From the cell containing the given text, extract its center point as (x, y) coordinate. 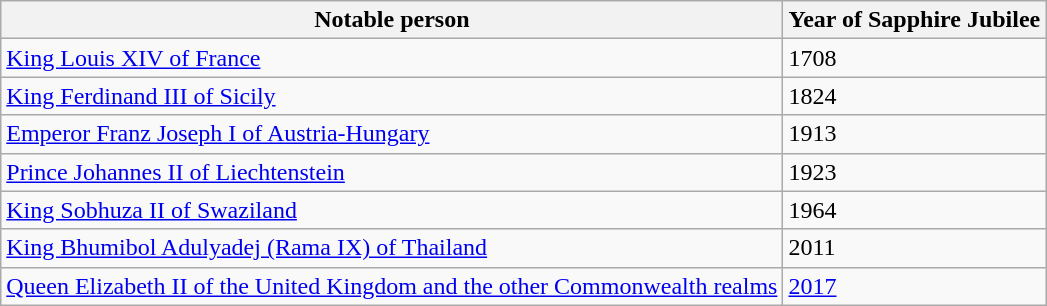
King Sobhuza II of Swaziland (392, 210)
Emperor Franz Joseph I of Austria-Hungary (392, 134)
King Ferdinand III of Sicily (392, 96)
1824 (914, 96)
2017 (914, 286)
1923 (914, 172)
King Louis XIV of France (392, 58)
Queen Elizabeth II of the United Kingdom and the other Commonwealth realms (392, 286)
Prince Johannes II of Liechtenstein (392, 172)
Notable person (392, 20)
1913 (914, 134)
1708 (914, 58)
King Bhumibol Adulyadej (Rama IX) of Thailand (392, 248)
1964 (914, 210)
Year of Sapphire Jubilee (914, 20)
2011 (914, 248)
